From the cell containing the given text, extract its center point as (x, y) coordinate. 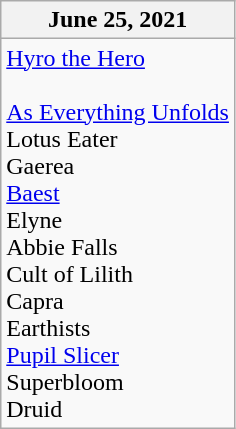
June 25, 2021 (118, 20)
Hyro the Hero As Everything Unfolds Lotus Eater Gaerea Baest Elyne Abbie Falls Cult of Lilith Capra Earthists Pupil Slicer Superbloom Druid (118, 234)
